Detect which cell encompasses the target text, then output its [X, Y] center coordinate. 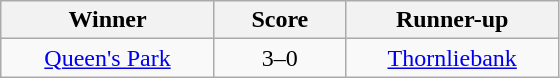
Score [280, 20]
Runner-up [452, 20]
Winner [108, 20]
Queen's Park [108, 58]
3–0 [280, 58]
Thornliebank [452, 58]
